Return the (X, Y) coordinate for the center point of the cell that contains the specified text.  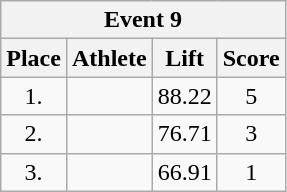
3. (34, 172)
66.91 (184, 172)
Score (251, 58)
2. (34, 134)
3 (251, 134)
1. (34, 96)
88.22 (184, 96)
76.71 (184, 134)
Lift (184, 58)
Event 9 (143, 20)
Athlete (109, 58)
5 (251, 96)
1 (251, 172)
Place (34, 58)
